Extract the (x, y) coordinate from the center of the cell holding the provided text.  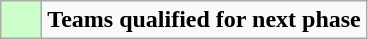
Teams qualified for next phase (204, 20)
